From the cell containing the given text, extract its center point as (X, Y) coordinate. 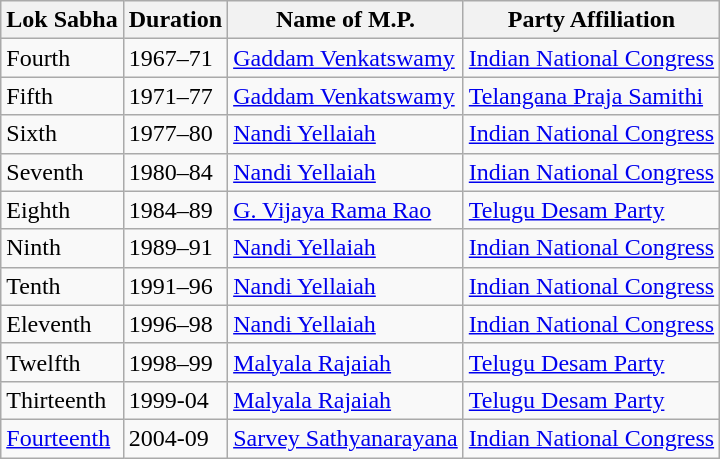
Thirteenth (62, 400)
Eleventh (62, 324)
Sixth (62, 134)
Eighth (62, 210)
1977–80 (175, 134)
Name of M.P. (346, 20)
Ninth (62, 248)
1971–77 (175, 96)
1980–84 (175, 172)
2004-09 (175, 438)
1991–96 (175, 286)
Seventh (62, 172)
1996–98 (175, 324)
Duration (175, 20)
Fourteenth (62, 438)
Twelfth (62, 362)
1999-04 (175, 400)
1989–91 (175, 248)
Tenth (62, 286)
Fifth (62, 96)
Lok Sabha (62, 20)
1998–99 (175, 362)
1984–89 (175, 210)
Sarvey Sathyanarayana (346, 438)
Party Affiliation (591, 20)
Telangana Praja Samithi (591, 96)
G. Vijaya Rama Rao (346, 210)
Fourth (62, 58)
1967–71 (175, 58)
